From the cell containing the given text, extract its center point as (x, y) coordinate. 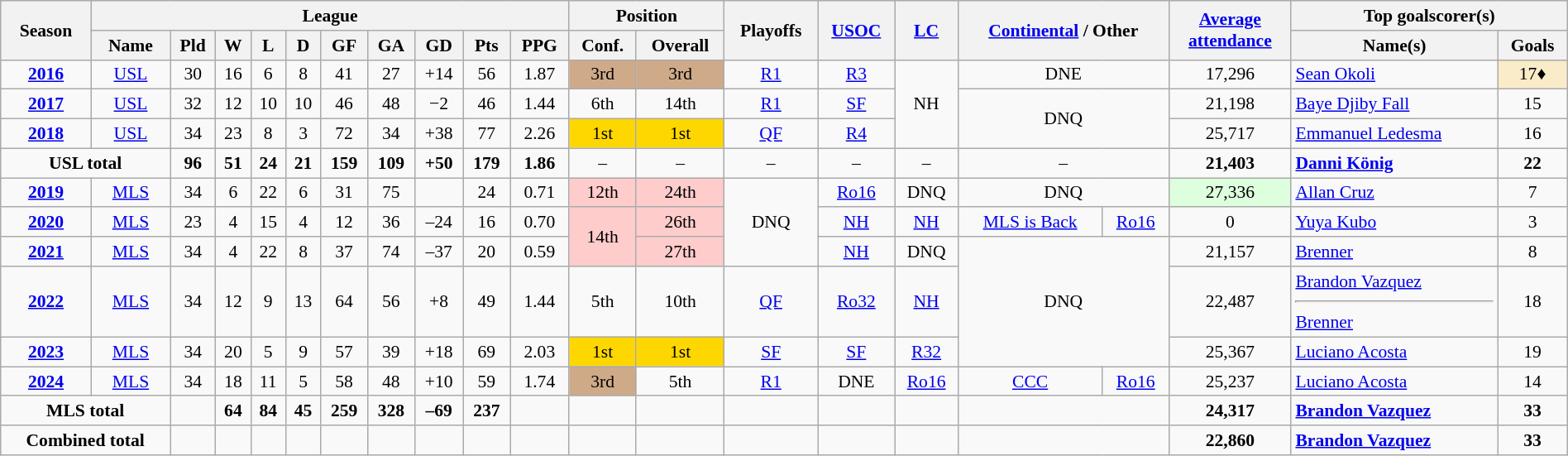
17♦ (1532, 74)
49 (486, 302)
MLS total (86, 411)
259 (344, 411)
USL total (86, 163)
2018 (46, 134)
25,237 (1230, 382)
2.26 (539, 134)
0.71 (539, 193)
1.86 (539, 163)
57 (344, 352)
Pld (194, 46)
2023 (46, 352)
27 (390, 74)
–24 (438, 223)
36 (390, 223)
Name (131, 46)
51 (233, 163)
Danni König (1394, 163)
72 (344, 134)
Emmanuel Ledesma (1394, 134)
25,717 (1230, 134)
Sean Okoli (1394, 74)
19 (1532, 352)
328 (390, 411)
Baye Djiby Fall (1394, 104)
Ro32 (857, 302)
W (233, 46)
75 (390, 193)
Season (46, 30)
10th (680, 302)
−2 (438, 104)
17,296 (1230, 74)
Brenner (1394, 252)
0.70 (539, 223)
USOC (857, 30)
2020 (46, 223)
–69 (438, 411)
22,487 (1230, 302)
Goals (1532, 46)
109 (390, 163)
Top goalscorer(s) (1429, 16)
2022 (46, 302)
24th (680, 193)
237 (486, 411)
22,860 (1230, 440)
GD (438, 46)
27th (680, 252)
Average attendance (1230, 30)
74 (390, 252)
11 (268, 382)
30 (194, 74)
MLS is Back (1030, 223)
R32 (926, 352)
69 (486, 352)
21,157 (1230, 252)
Yuya Kubo (1394, 223)
R3 (857, 74)
Allan Cruz (1394, 193)
25,367 (1230, 352)
R4 (857, 134)
21 (303, 163)
GA (390, 46)
+10 (438, 382)
1.87 (539, 74)
+14 (438, 74)
Overall (680, 46)
26th (680, 223)
77 (486, 134)
41 (344, 74)
LC (926, 30)
58 (344, 382)
L (268, 46)
CCC (1030, 382)
D (303, 46)
2016 (46, 74)
–37 (438, 252)
45 (303, 411)
2017 (46, 104)
24,317 (1230, 411)
59 (486, 382)
2024 (46, 382)
Brandon Vazquez Brenner (1394, 302)
12th (603, 193)
League (330, 16)
Combined total (86, 440)
Position (647, 16)
+38 (438, 134)
159 (344, 163)
Continental / Other (1064, 30)
2019 (46, 193)
GF (344, 46)
96 (194, 163)
+18 (438, 352)
39 (390, 352)
37 (344, 252)
84 (268, 411)
PPG (539, 46)
+8 (438, 302)
2021 (46, 252)
+50 (438, 163)
27,336 (1230, 193)
2.03 (539, 352)
Playoffs (771, 30)
0.59 (539, 252)
14 (1532, 382)
Name(s) (1394, 46)
21,403 (1230, 163)
31 (344, 193)
21,198 (1230, 104)
179 (486, 163)
32 (194, 104)
0 (1230, 223)
Conf. (603, 46)
13 (303, 302)
6th (603, 104)
1.74 (539, 382)
7 (1532, 193)
Pts (486, 46)
